Find where the given text appears and provide that cell's center as (x, y) coordinate. 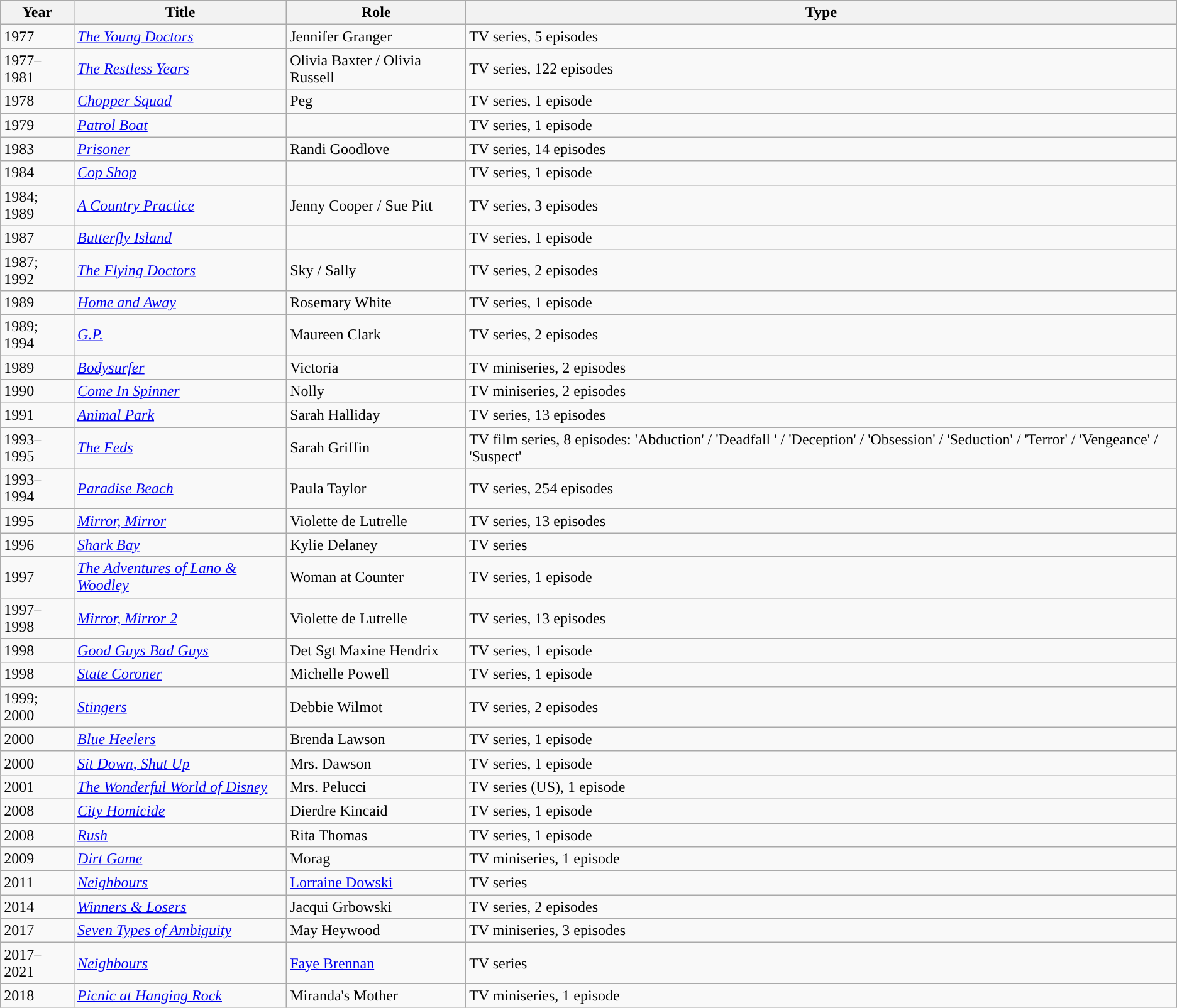
1991 (38, 415)
Mirror, Mirror (180, 521)
Debbie Wilmot (376, 706)
Rosemary White (376, 302)
TV miniseries, 3 episodes (821, 931)
TV series, 3 episodes (821, 205)
Sky / Sally (376, 270)
TV series, 254 episodes (821, 489)
1997–1998 (38, 618)
Shark Bay (180, 545)
State Coroner (180, 674)
2009 (38, 859)
Victoria (376, 368)
2001 (38, 787)
Jacqui Grbowski (376, 907)
Role (376, 13)
1997 (38, 577)
1993–1994 (38, 489)
1978 (38, 101)
Det Sgt Maxine Hendrix (376, 650)
Woman at Counter (376, 577)
1984; 1989 (38, 205)
Bodysurfer (180, 368)
TV film series, 8 episodes: 'Abduction' / 'Deadfall ' / 'Deception' / 'Obsession' / 'Seduction' / 'Terror' / 'Vengeance' / 'Suspect' (821, 447)
Come In Spinner (180, 392)
Picnic at Hanging Rock (180, 995)
Paradise Beach (180, 489)
TV series, 14 episodes (821, 149)
2014 (38, 907)
Stingers (180, 706)
Kylie Delaney (376, 545)
2017–2021 (38, 963)
Rita Thomas (376, 835)
Mirror, Mirror 2 (180, 618)
Winners & Losers (180, 907)
Randi Goodlove (376, 149)
1999; 2000 (38, 706)
Chopper Squad (180, 101)
TV series (US), 1 episode (821, 787)
1995 (38, 521)
Lorraine Dowski (376, 883)
1984 (38, 173)
Dierdre Kincaid (376, 811)
TV series, 5 episodes (821, 36)
1987; 1992 (38, 270)
The Young Doctors (180, 36)
A Country Practice (180, 205)
Sarah Griffin (376, 447)
Miranda's Mother (376, 995)
Sit Down, Shut Up (180, 763)
Michelle Powell (376, 674)
Morag (376, 859)
1990 (38, 392)
May Heywood (376, 931)
2011 (38, 883)
1983 (38, 149)
Peg (376, 101)
TV series, 122 episodes (821, 69)
Jenny Cooper / Sue Pitt (376, 205)
Mrs. Pelucci (376, 787)
Animal Park (180, 415)
Cop Shop (180, 173)
Faye Brennan (376, 963)
Sarah Halliday (376, 415)
The Feds (180, 447)
Brenda Lawson (376, 739)
1977 (38, 36)
1989; 1994 (38, 334)
Butterfly Island (180, 238)
1987 (38, 238)
Blue Heelers (180, 739)
The Wonderful World of Disney (180, 787)
Year (38, 13)
The Flying Doctors (180, 270)
Jennifer Granger (376, 36)
Patrol Boat (180, 125)
Title (180, 13)
2017 (38, 931)
Olivia Baxter / Olivia Russell (376, 69)
1979 (38, 125)
1993–1995 (38, 447)
Paula Taylor (376, 489)
Rush (180, 835)
Home and Away (180, 302)
2018 (38, 995)
The Adventures of Lano & Woodley (180, 577)
Seven Types of Ambiguity (180, 931)
Nolly (376, 392)
1977–1981 (38, 69)
G.P. (180, 334)
Good Guys Bad Guys (180, 650)
Mrs. Dawson (376, 763)
City Homicide (180, 811)
Dirt Game (180, 859)
1996 (38, 545)
Type (821, 13)
The Restless Years (180, 69)
Maureen Clark (376, 334)
Prisoner (180, 149)
